For the text-containing cell, return its midpoint in [x, y] coordinate format. 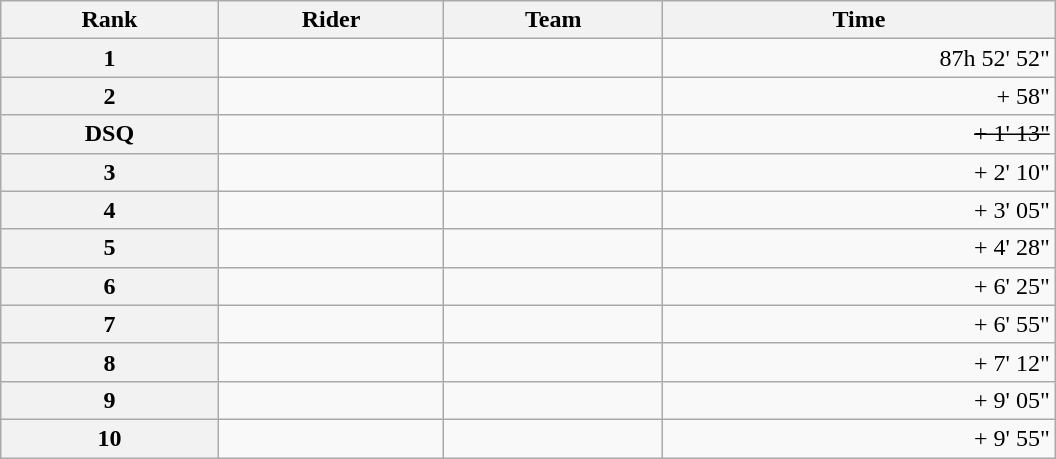
87h 52' 52" [860, 58]
1 [110, 58]
DSQ [110, 134]
Team [554, 20]
8 [110, 362]
+ 7' 12" [860, 362]
Time [860, 20]
+ 9' 55" [860, 438]
+ 2' 10" [860, 172]
Rank [110, 20]
+ 6' 25" [860, 286]
10 [110, 438]
5 [110, 248]
+ 1' 13" [860, 134]
4 [110, 210]
+ 4' 28" [860, 248]
7 [110, 324]
3 [110, 172]
2 [110, 96]
+ 58" [860, 96]
+ 9' 05" [860, 400]
+ 6' 55" [860, 324]
+ 3' 05" [860, 210]
6 [110, 286]
Rider [331, 20]
9 [110, 400]
